Pinpoint the cell where the given text exists, returning its (x, y) midpoint coordinate. 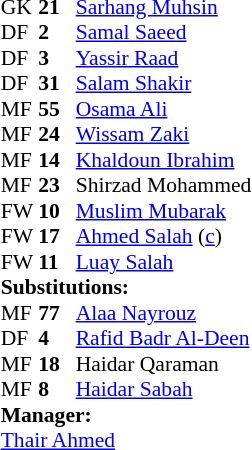
3 (57, 58)
55 (57, 109)
Substitutions: (126, 287)
17 (57, 237)
Haidar Sabah (164, 389)
14 (57, 160)
Osama Ali (164, 109)
Wissam Zaki (164, 135)
Rafid Badr Al-Deen (164, 339)
2 (57, 33)
Manager: (126, 415)
Ahmed Salah (c) (164, 237)
Yassir Raad (164, 58)
11 (57, 262)
8 (57, 389)
Luay Salah (164, 262)
18 (57, 364)
Salam Shakir (164, 83)
Khaldoun Ibrahim (164, 160)
24 (57, 135)
Alaa Nayrouz (164, 313)
Muslim Mubarak (164, 211)
10 (57, 211)
4 (57, 339)
77 (57, 313)
23 (57, 185)
Shirzad Mohammed (164, 185)
31 (57, 83)
Samal Saeed (164, 33)
Haidar Qaraman (164, 364)
